Output the (x, y) coordinate of the center of the cell containing the given text.  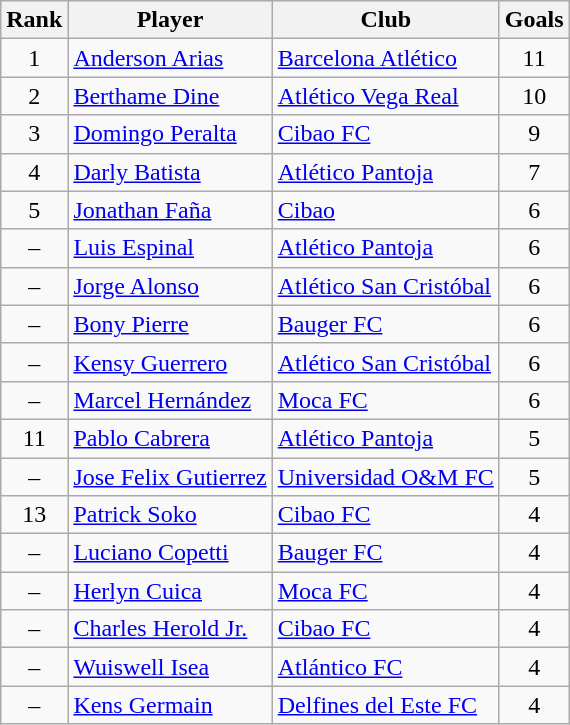
Universidad O&M FC (386, 477)
7 (534, 172)
Jose Felix Gutierrez (170, 477)
Barcelona Atlético (386, 58)
Kens Germain (170, 705)
Cibao (386, 210)
Domingo Peralta (170, 134)
Club (386, 20)
Herlyn Cuica (170, 591)
Jonathan Faña (170, 210)
Atlántico FC (386, 667)
13 (34, 515)
Delfines del Este FC (386, 705)
Bony Pierre (170, 324)
Atlético Vega Real (386, 96)
Luciano Copetti (170, 553)
2 (34, 96)
Player (170, 20)
Jorge Alonso (170, 286)
1 (34, 58)
Luis Espinal (170, 248)
3 (34, 134)
Rank (34, 20)
Darly Batista (170, 172)
Charles Herold Jr. (170, 629)
Berthame Dine (170, 96)
Goals (534, 20)
10 (534, 96)
Anderson Arias (170, 58)
9 (534, 134)
Wuiswell Isea (170, 667)
Marcel Hernández (170, 400)
Kensy Guerrero (170, 362)
Patrick Soko (170, 515)
Pablo Cabrera (170, 438)
